Identify which cell holds the provided text, then report its [x, y] central coordinate. 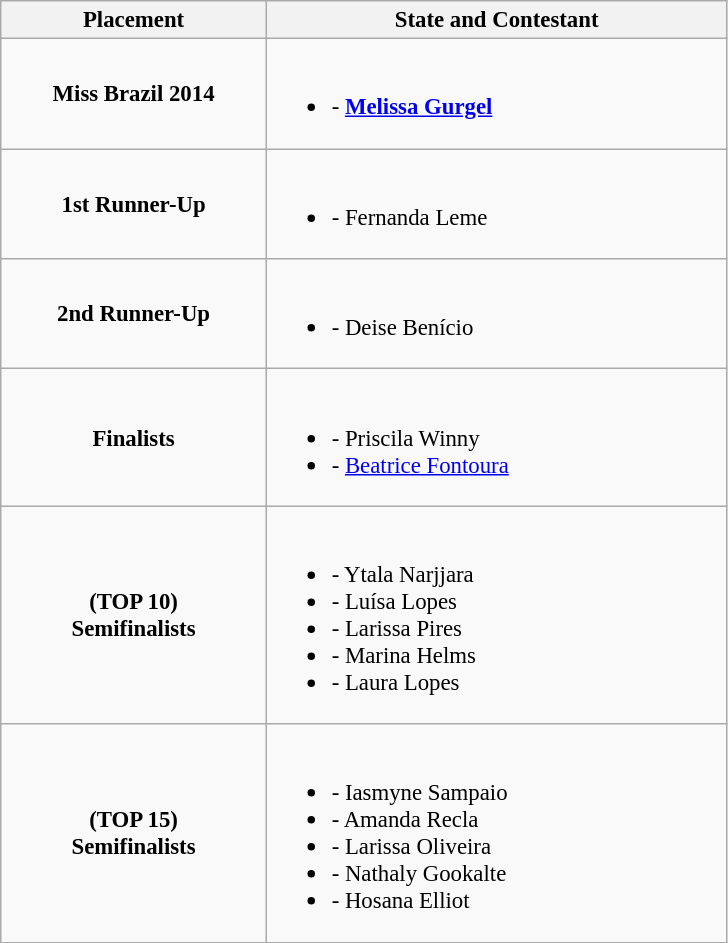
Placement [134, 20]
(TOP 15) Semifinalists [134, 833]
- Deise Benício [496, 314]
- Iasmyne Sampaio - Amanda Recla - Larissa Oliveira - Nathaly Gookalte - Hosana Elliot [496, 833]
2nd Runner-Up [134, 314]
- Melissa Gurgel [496, 94]
- Fernanda Leme [496, 204]
- Ytala Narjjara - Luísa Lopes - Larissa Pires - Marina Helms - Laura Lopes [496, 615]
Finalists [134, 438]
- Priscila Winny - Beatrice Fontoura [496, 438]
1st Runner-Up [134, 204]
Miss Brazil 2014 [134, 94]
State and Contestant [496, 20]
(TOP 10) Semifinalists [134, 615]
